Find where the given text appears and provide that cell's center as (X, Y) coordinate. 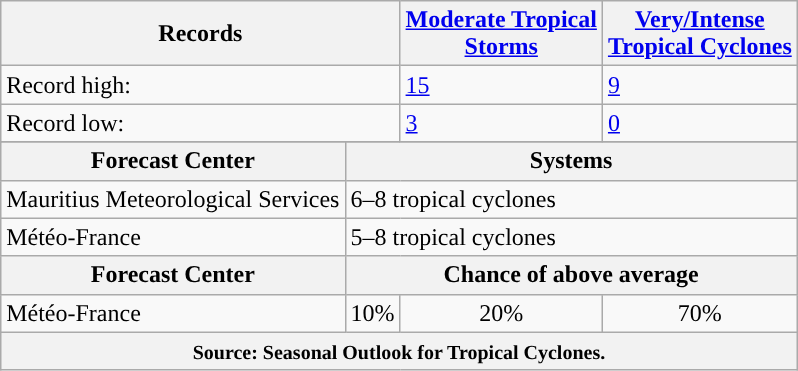
Record low: (200, 123)
Moderate TropicalStorms (501, 34)
Source: Seasonal Outlook for Tropical Cyclones. (400, 351)
70% (700, 313)
Records (200, 34)
Systems (571, 161)
10% (372, 313)
Very/IntenseTropical Cyclones (700, 34)
6–8 tropical cyclones (571, 199)
20% (501, 313)
3 (501, 123)
0 (700, 123)
5–8 tropical cyclones (571, 237)
9 (700, 85)
Chance of above average (571, 275)
Mauritius Meteorological Services (173, 199)
Record high: (200, 85)
15 (501, 85)
